Identify which cell holds the provided text, then report its (x, y) central coordinate. 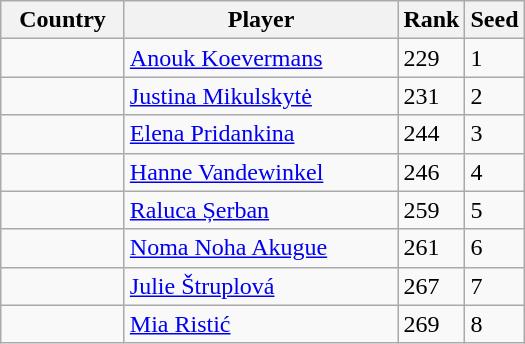
3 (494, 134)
246 (432, 172)
Mia Ristić (261, 324)
6 (494, 248)
Player (261, 20)
Justina Mikulskytė (261, 96)
Country (63, 20)
259 (432, 210)
269 (432, 324)
229 (432, 58)
7 (494, 286)
Elena Pridankina (261, 134)
Julie Štruplová (261, 286)
4 (494, 172)
Raluca Șerban (261, 210)
2 (494, 96)
Anouk Koevermans (261, 58)
267 (432, 286)
231 (432, 96)
5 (494, 210)
8 (494, 324)
1 (494, 58)
Seed (494, 20)
261 (432, 248)
Hanne Vandewinkel (261, 172)
Rank (432, 20)
244 (432, 134)
Noma Noha Akugue (261, 248)
